Identify which cell holds the provided text, then report its (X, Y) central coordinate. 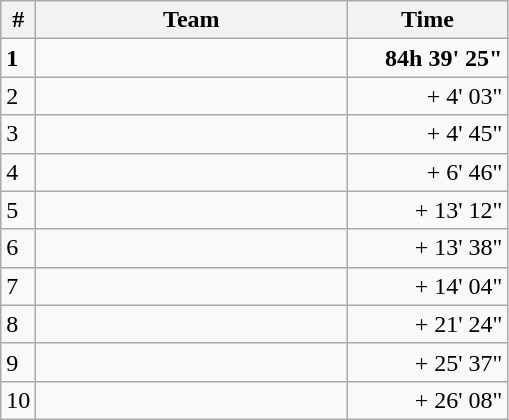
3 (18, 134)
+ 4' 45" (428, 134)
+ 14' 04" (428, 286)
+ 4' 03" (428, 96)
+ 26' 08" (428, 400)
# (18, 20)
Time (428, 20)
+ 13' 12" (428, 210)
10 (18, 400)
+ 25' 37" (428, 362)
Team (192, 20)
7 (18, 286)
+ 6' 46" (428, 172)
+ 21' 24" (428, 324)
2 (18, 96)
5 (18, 210)
8 (18, 324)
4 (18, 172)
1 (18, 58)
+ 13' 38" (428, 248)
6 (18, 248)
9 (18, 362)
84h 39' 25" (428, 58)
